Capture the cell that displays the provided text and extract its [x, y] central coordinate. 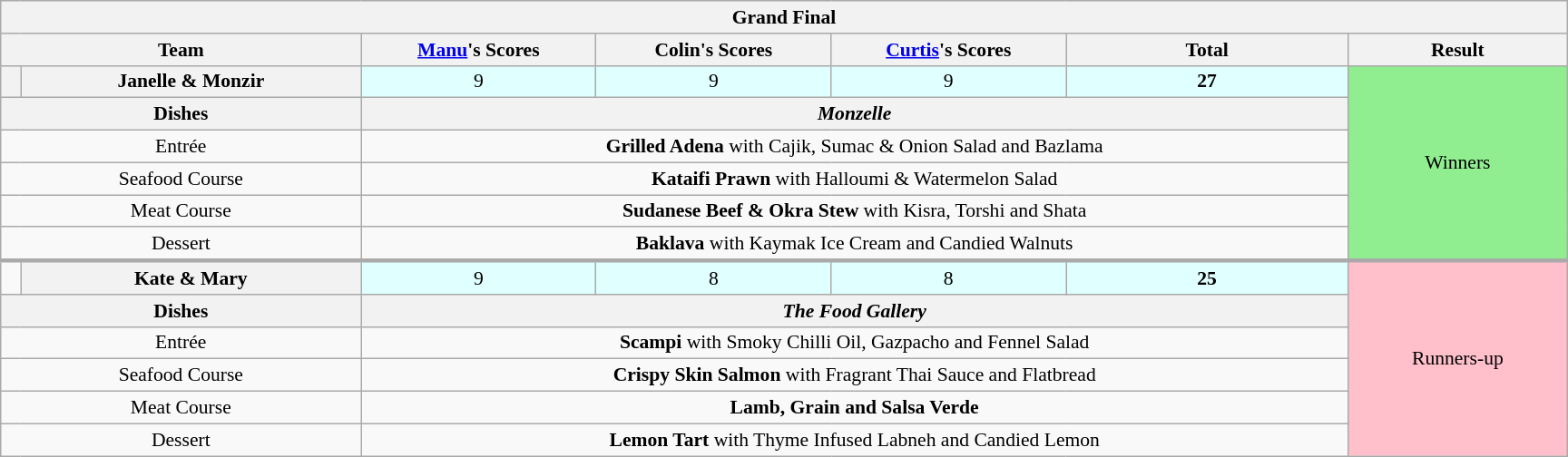
Baklava with Kaymak Ice Cream and Candied Walnuts [855, 245]
Team [181, 50]
25 [1207, 277]
Janelle & Monzir [191, 82]
Lamb, Grain and Salsa Verde [855, 408]
Grilled Adena with Cajik, Sumac & Onion Salad and Bazlama [855, 147]
Lemon Tart with Thyme Infused Labneh and Candied Lemon [855, 440]
Runners-up [1457, 359]
Grand Final [784, 17]
Sudanese Beef & Okra Stew with Kisra, Torshi and Shata [855, 211]
Manu's Scores [479, 50]
Result [1457, 50]
Winners [1457, 163]
Kataifi Prawn with Halloumi & Watermelon Salad [855, 179]
Scampi with Smoky Chilli Oil, Gazpacho and Fennel Salad [855, 343]
Crispy Skin Salmon with Fragrant Thai Sauce and Flatbread [855, 375]
Curtis's Scores [949, 50]
Monzelle [855, 114]
Total [1207, 50]
The Food Gallery [855, 311]
Kate & Mary [191, 277]
27 [1207, 82]
Colin's Scores [713, 50]
